Detect which cell encompasses the target text, then output its [x, y] center coordinate. 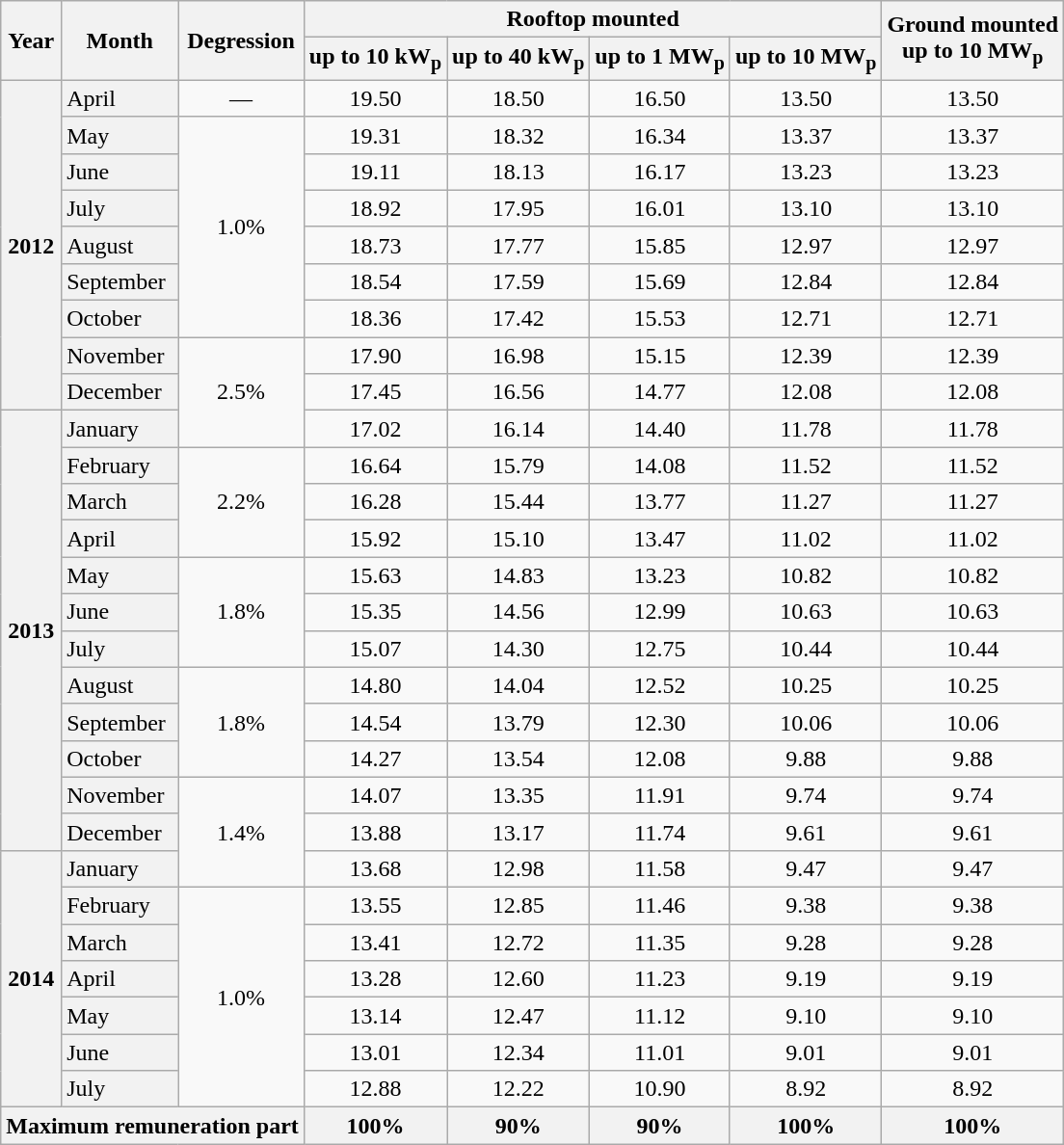
11.35 [660, 943]
19.31 [375, 135]
16.64 [375, 466]
14.77 [660, 392]
— [241, 98]
14.08 [660, 466]
16.28 [375, 502]
12.22 [519, 1089]
11.01 [660, 1052]
19.50 [375, 98]
2.2% [241, 502]
2012 [31, 245]
13.01 [375, 1052]
15.53 [660, 319]
13.79 [519, 722]
12.88 [375, 1089]
14.04 [519, 685]
12.34 [519, 1052]
15.79 [519, 466]
Degression [241, 40]
13.35 [519, 795]
up to 10 MWp [806, 59]
13.68 [375, 868]
13.14 [375, 1016]
14.83 [519, 575]
12.85 [519, 906]
17.45 [375, 392]
11.74 [660, 832]
11.58 [660, 868]
16.98 [519, 356]
13.55 [375, 906]
14.40 [660, 429]
18.36 [375, 319]
14.07 [375, 795]
15.35 [375, 612]
14.56 [519, 612]
16.17 [660, 172]
16.50 [660, 98]
Year [31, 40]
18.13 [519, 172]
11.23 [660, 979]
Ground mounted up to 10 MWp [973, 40]
13.88 [375, 832]
17.59 [519, 281]
up to 1 MWp [660, 59]
12.47 [519, 1016]
Rooftop mounted [593, 19]
2014 [31, 978]
16.34 [660, 135]
15.10 [519, 539]
14.27 [375, 759]
14.80 [375, 685]
2.5% [241, 392]
17.77 [519, 245]
15.63 [375, 575]
13.54 [519, 759]
16.56 [519, 392]
12.98 [519, 868]
18.32 [519, 135]
Month [120, 40]
18.50 [519, 98]
17.90 [375, 356]
18.73 [375, 245]
1.4% [241, 832]
up to 40 kWp [519, 59]
15.07 [375, 649]
13.28 [375, 979]
12.60 [519, 979]
13.17 [519, 832]
16.01 [660, 208]
13.47 [660, 539]
Maximum remuneration part [152, 1126]
12.30 [660, 722]
15.15 [660, 356]
12.52 [660, 685]
18.92 [375, 208]
15.69 [660, 281]
11.12 [660, 1016]
19.11 [375, 172]
12.75 [660, 649]
12.99 [660, 612]
11.91 [660, 795]
18.54 [375, 281]
10.90 [660, 1089]
17.95 [519, 208]
14.30 [519, 649]
15.85 [660, 245]
17.02 [375, 429]
17.42 [519, 319]
15.92 [375, 539]
14.54 [375, 722]
up to 10 kWp [375, 59]
15.44 [519, 502]
2013 [31, 630]
16.14 [519, 429]
13.77 [660, 502]
11.46 [660, 906]
13.41 [375, 943]
12.72 [519, 943]
